Search for the cell housing the specified text and yield its (X, Y) center coordinate. 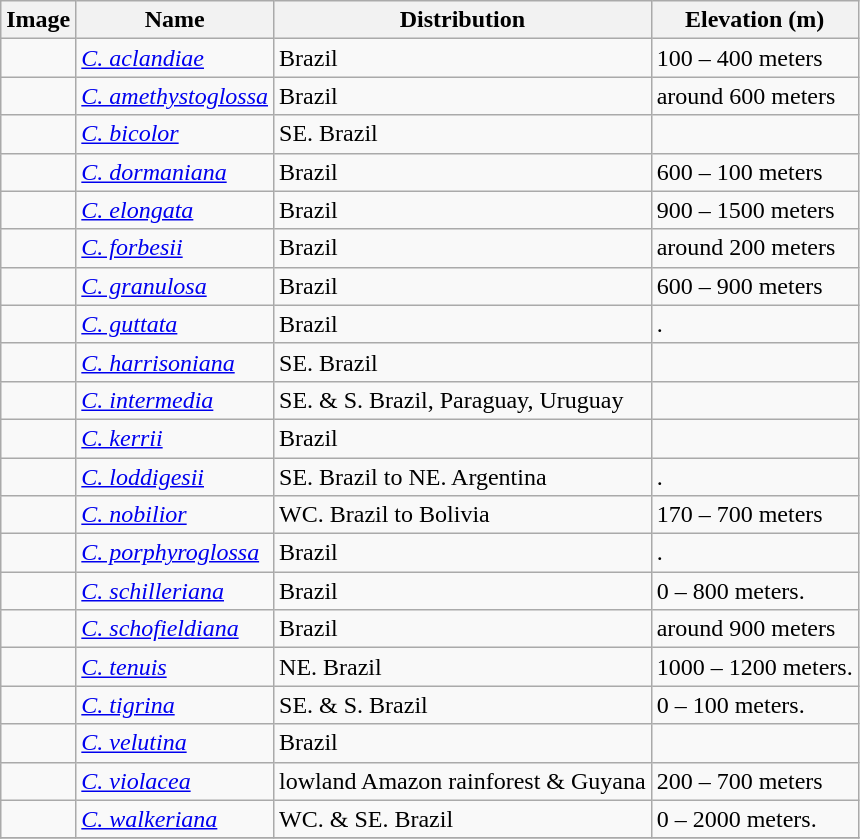
Image (38, 20)
Name (175, 20)
around 600 meters (754, 96)
SE. & S. Brazil (463, 705)
WC. & SE. Brazil (463, 819)
200 – 700 meters (754, 781)
0 – 100 meters. (754, 705)
around 900 meters (754, 629)
C. schilleriana (175, 591)
C. bicolor (175, 134)
around 200 meters (754, 248)
lowland Amazon rainforest & Guyana (463, 781)
1000 – 1200 meters. (754, 667)
C. elongata (175, 210)
C. forbesii (175, 248)
C. aclandiae (175, 58)
WC. Brazil to Bolivia (463, 515)
Distribution (463, 20)
C. schofieldiana (175, 629)
C. nobilior (175, 515)
C. kerrii (175, 438)
C. intermedia (175, 400)
600 – 900 meters (754, 286)
NE. Brazil (463, 667)
C. loddigesii (175, 477)
C. granulosa (175, 286)
C. dormaniana (175, 172)
Elevation (m) (754, 20)
C. violacea (175, 781)
600 – 100 meters (754, 172)
C. amethystoglossa (175, 96)
900 – 1500 meters (754, 210)
C. guttata (175, 324)
C. tigrina (175, 705)
C. walkeriana (175, 819)
SE. Brazil to NE. Argentina (463, 477)
SE. & S. Brazil, Paraguay, Uruguay (463, 400)
C. harrisoniana (175, 362)
0 – 800 meters. (754, 591)
C. porphyroglossa (175, 553)
C. velutina (175, 743)
100 – 400 meters (754, 58)
0 – 2000 meters. (754, 819)
170 – 700 meters (754, 515)
C. tenuis (175, 667)
